Return (X, Y) of the center of cell containing provided text 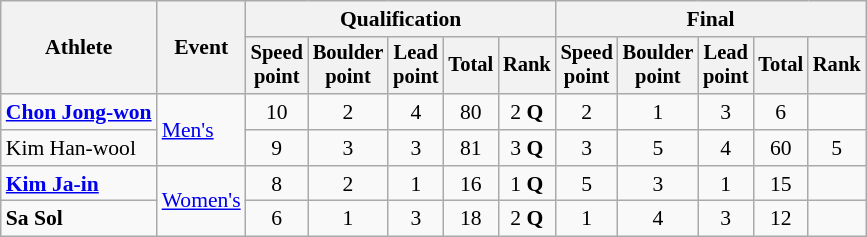
15 (780, 184)
Chon Jong-won (79, 112)
Final (711, 19)
10 (277, 112)
Athlete (79, 48)
8 (277, 184)
1 Q (527, 184)
Sa Sol (79, 219)
60 (780, 148)
3 Q (527, 148)
Qualification (401, 19)
Kim Ja-in (79, 184)
Event (202, 48)
80 (470, 112)
9 (277, 148)
Women's (202, 202)
Kim Han-wool (79, 148)
81 (470, 148)
12 (780, 219)
18 (470, 219)
16 (470, 184)
Men's (202, 130)
